Determine the (X, Y) coordinate at the center of the cell enclosing the given text.  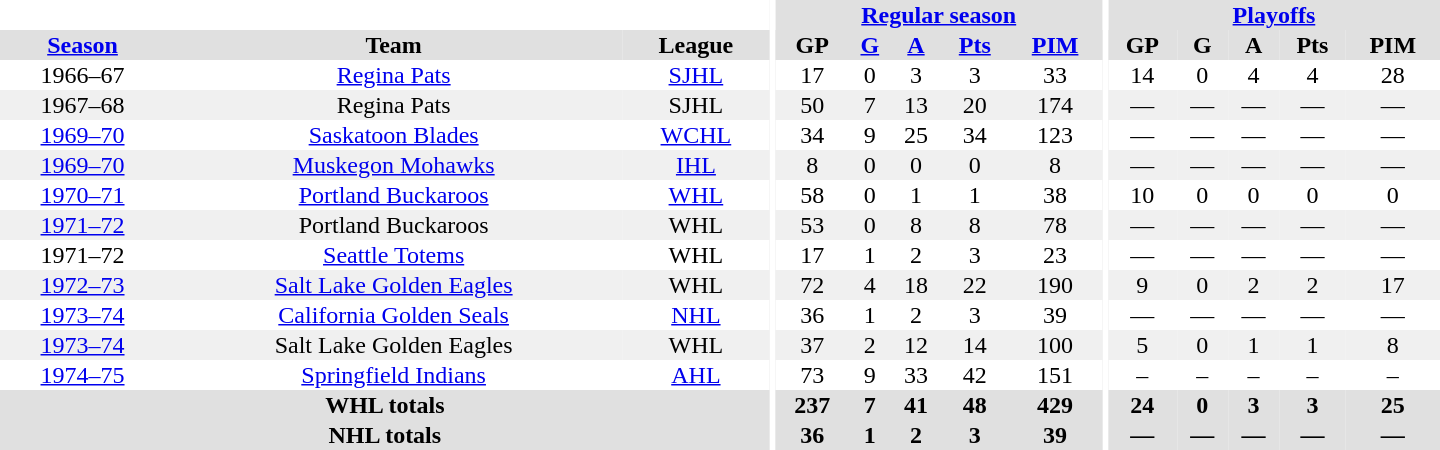
12 (916, 345)
73 (812, 375)
AHL (696, 375)
48 (975, 405)
58 (812, 195)
151 (1055, 375)
WCHL (696, 135)
13 (916, 105)
Seattle Totems (394, 255)
California Golden Seals (394, 315)
20 (975, 105)
72 (812, 285)
53 (812, 225)
429 (1055, 405)
Saskatoon Blades (394, 135)
10 (1142, 195)
NHL totals (385, 435)
WHL totals (385, 405)
Regular season (938, 15)
1972–73 (82, 285)
Springfield Indians (394, 375)
174 (1055, 105)
37 (812, 345)
Muskegon Mohawks (394, 165)
23 (1055, 255)
50 (812, 105)
5 (1142, 345)
NHL (696, 315)
42 (975, 375)
190 (1055, 285)
22 (975, 285)
Playoffs (1274, 15)
24 (1142, 405)
78 (1055, 225)
1974–75 (82, 375)
1967–68 (82, 105)
41 (916, 405)
18 (916, 285)
100 (1055, 345)
38 (1055, 195)
Team (394, 45)
28 (1393, 75)
IHL (696, 165)
League (696, 45)
1966–67 (82, 75)
123 (1055, 135)
1970–71 (82, 195)
Season (82, 45)
237 (812, 405)
